Determine the [X, Y] coordinate at the center of the cell enclosing the given text.  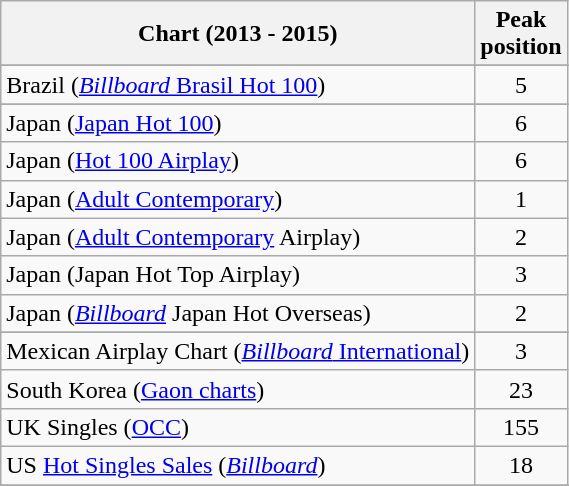
Japan (Billboard Japan Hot Overseas) [238, 313]
South Korea (Gaon charts) [238, 389]
Japan (Hot 100 Airplay) [238, 161]
Japan (Adult Contemporary) [238, 199]
Japan (Japan Hot 100) [238, 123]
155 [521, 427]
1 [521, 199]
Brazil (Billboard Brasil Hot 100) [238, 85]
Chart (2013 - 2015) [238, 34]
Peakposition [521, 34]
US Hot Singles Sales (Billboard) [238, 465]
23 [521, 389]
Japan (Adult Contemporary Airplay) [238, 237]
Mexican Airplay Chart (Billboard International) [238, 351]
Japan (Japan Hot Top Airplay) [238, 275]
UK Singles (OCC) [238, 427]
18 [521, 465]
5 [521, 85]
